Search for the cell housing the specified text and yield its [X, Y] center coordinate. 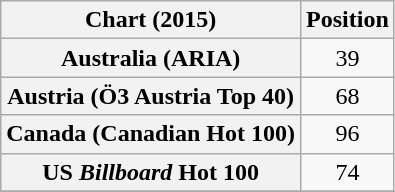
74 [348, 172]
Austria (Ö3 Austria Top 40) [151, 96]
Canada (Canadian Hot 100) [151, 134]
68 [348, 96]
Position [348, 20]
96 [348, 134]
US Billboard Hot 100 [151, 172]
Australia (ARIA) [151, 58]
39 [348, 58]
Chart (2015) [151, 20]
